Capture the cell that displays the provided text and extract its (X, Y) central coordinate. 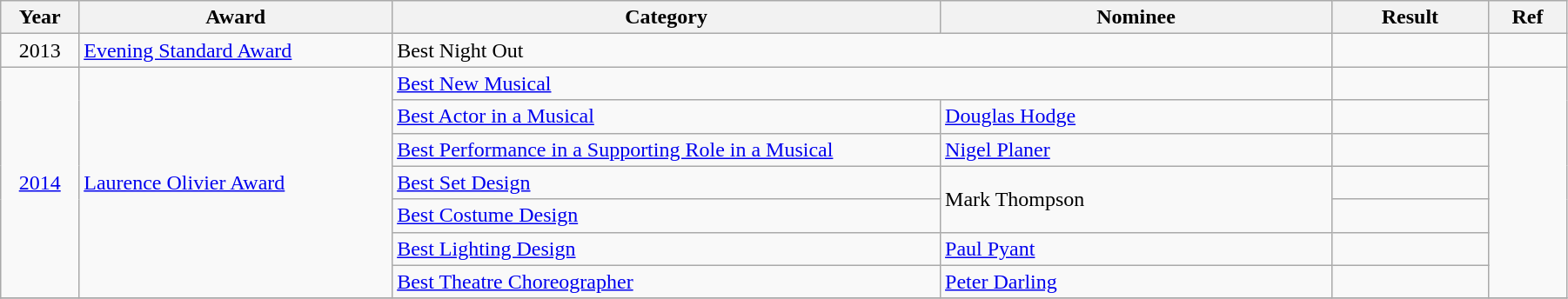
Best Night Out (862, 50)
Award (236, 17)
Nominee (1136, 17)
Best Costume Design (667, 216)
Ref (1527, 17)
2014 (40, 183)
Best Performance in a Supporting Role in a Musical (667, 149)
Laurence Olivier Award (236, 183)
Best Lighting Design (667, 249)
Peter Darling (1136, 282)
Best Theatre Choreographer (667, 282)
Year (40, 17)
Best Actor in a Musical (667, 116)
Mark Thompson (1136, 199)
Result (1410, 17)
Douglas Hodge (1136, 116)
Best Set Design (667, 183)
2013 (40, 50)
Paul Pyant (1136, 249)
Nigel Planer (1136, 149)
Category (667, 17)
Evening Standard Award (236, 50)
Best New Musical (862, 83)
